For the text-containing cell, return its midpoint in (X, Y) coordinate format. 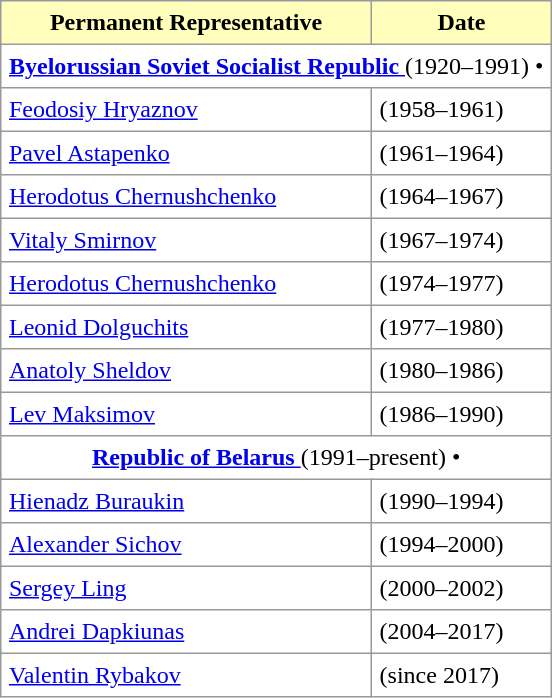
(1986–1990) (461, 414)
(since 2017) (461, 675)
Alexander Sichov (186, 545)
Anatoly Sheldov (186, 371)
Valentin Rybakov (186, 675)
(1990–1994) (461, 501)
(2004–2017) (461, 632)
Hienadz Buraukin (186, 501)
(1958–1961) (461, 110)
Republic of Belarus (1991–present) • (276, 458)
(2000–2002) (461, 588)
Sergey Ling (186, 588)
Byelorussian Soviet Socialist Republic (1920–1991) • (276, 66)
Vitaly Smirnov (186, 240)
(1974–1977) (461, 284)
Pavel Astapenko (186, 153)
Lev Maksimov (186, 414)
Feodosiy Hryaznov (186, 110)
Date (461, 23)
(1977–1980) (461, 327)
Leonid Dolguchits (186, 327)
(1994–2000) (461, 545)
Andrei Dapkiunas (186, 632)
Permanent Representative (186, 23)
(1980–1986) (461, 371)
(1967–1974) (461, 240)
(1961–1964) (461, 153)
(1964–1967) (461, 197)
